Provide the (x, y) coordinate of the cell's center where the given text is located.  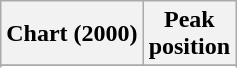
Chart (2000) (72, 34)
Peakposition (189, 34)
